Capture the cell that displays the provided text and extract its [x, y] central coordinate. 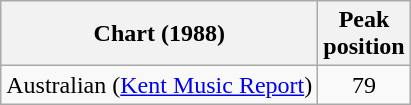
79 [364, 85]
Australian (Kent Music Report) [160, 85]
Peakposition [364, 34]
Chart (1988) [160, 34]
